Pinpoint the cell where the given text exists, returning its (x, y) midpoint coordinate. 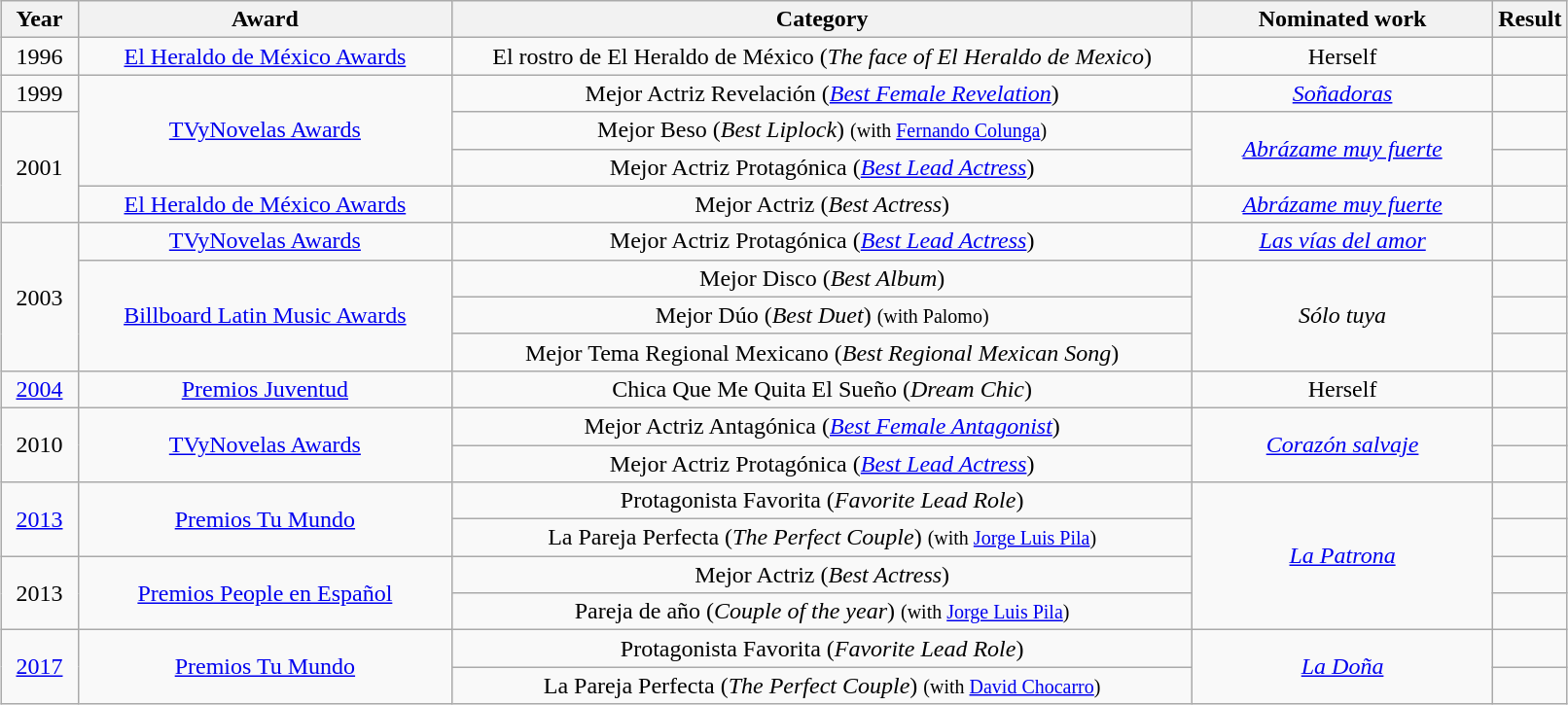
1996 (39, 56)
Corazón salvaje (1342, 444)
1999 (39, 93)
La Doña (1342, 667)
2003 (39, 297)
Mejor Disco (Best Album) (823, 278)
Pareja de año (Couple of the year) (with Jorge Luis Pila) (823, 612)
Result (1530, 19)
Soñadoras (1342, 93)
Billboard Latin Music Awards (265, 315)
Mejor Beso (Best Liplock) (with Fernando Colunga) (823, 130)
La Pareja Perfecta (The Perfect Couple) (with David Chocarro) (823, 686)
2017 (39, 667)
La Pareja Perfecta (The Perfect Couple) (with Jorge Luis Pila) (823, 538)
Premios Juventud (265, 389)
2004 (39, 389)
2010 (39, 444)
Las vías del amor (1342, 241)
Category (823, 19)
Premios People en Español (265, 593)
Chica Que Me Quita El Sueño (Dream Chic) (823, 389)
Year (39, 19)
Mejor Tema Regional Mexicano (Best Regional Mexican Song) (823, 352)
Sólo tuya (1342, 315)
Nominated work (1342, 19)
Mejor Actriz Antagónica (Best Female Antagonist) (823, 426)
Award (265, 19)
El rostro de El Heraldo de México (The face of El Heraldo de Mexico) (823, 56)
2001 (39, 167)
La Patrona (1342, 556)
Mejor Actriz Revelación (Best Female Revelation) (823, 93)
Mejor Dúo (Best Duet) (with Palomo) (823, 315)
